Return (X, Y) of the center of cell containing provided text 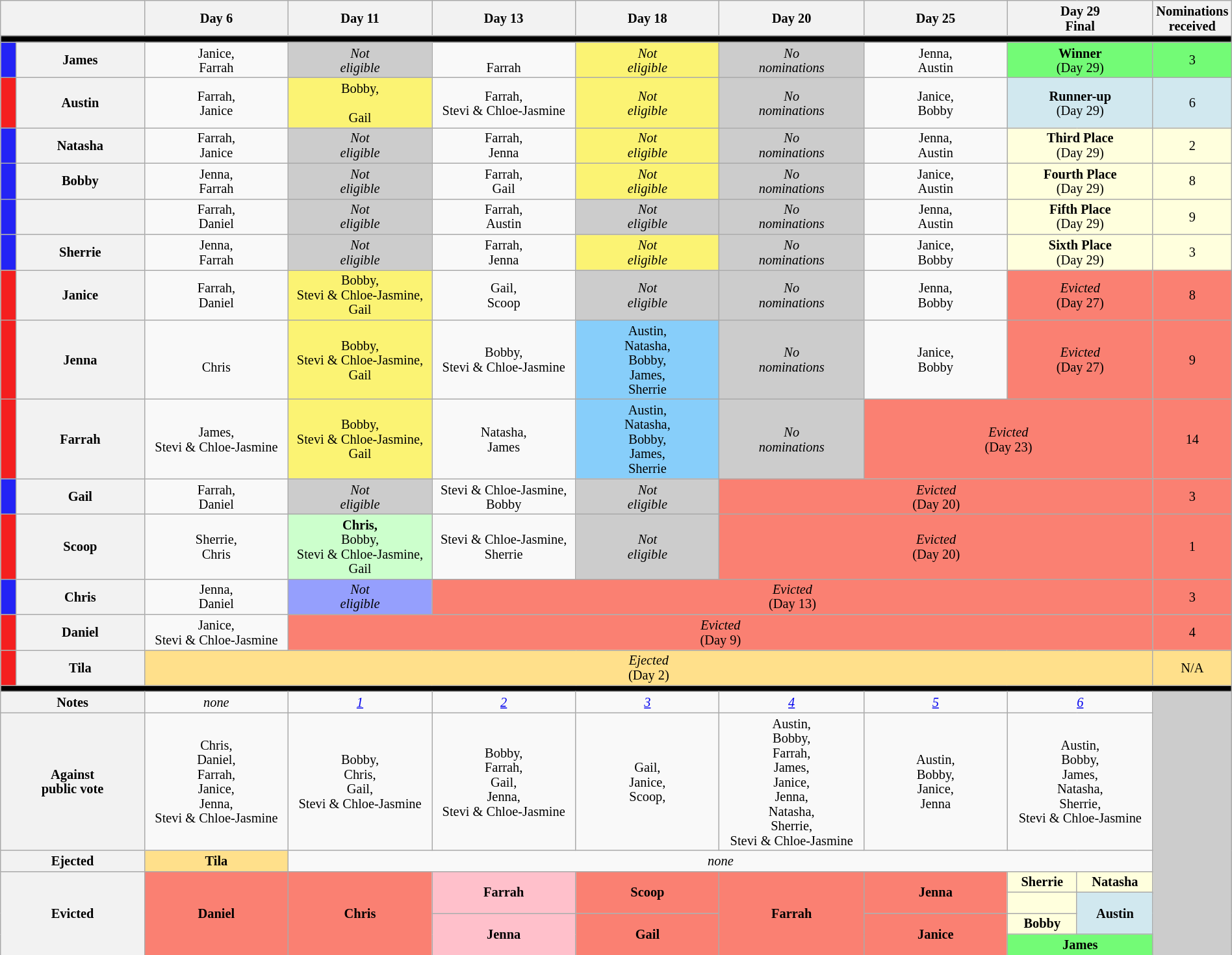
Natasha,James (504, 439)
Day 20 (791, 18)
Farrah,Gail (504, 181)
Day 25 (936, 18)
Fifth Place(Day 29) (1080, 217)
Janice,Austin (936, 181)
Againstpublic vote (73, 782)
Austin,Bobby,Farrah,James,Janice,Jenna,Natasha,Sherrie,Stevi & Chloe-Jasmine (791, 782)
Fourth Place(Day 29) (1080, 181)
Ejected (73, 861)
Evicted(Day 9) (720, 633)
Austin,Bobby,James,Natasha,Sherrie,Stevi & Chloe-Jasmine (1080, 782)
Farrah,Stevi & Chloe-Jasmine (504, 103)
Jenna,Bobby (936, 295)
Sixth Place(Day 29) (1080, 252)
Chris,Bobby,Stevi & Chloe-Jasmine,Gail (360, 546)
Stevi & Chloe-Jasmine,Sherrie (504, 546)
Bobby,Farrah,Gail,Jenna,Stevi & Chloe-Jasmine (504, 782)
Jenna,Daniel (216, 596)
Sherrie,Chris (216, 546)
Day 18 (647, 18)
Evicted(Day 13) (793, 596)
N/A (1192, 668)
Austin,Bobby,Janice,Jenna (936, 782)
Farrah,Austin (504, 217)
Bobby,Gail (360, 103)
Evicted (73, 913)
Nominationsreceived (1192, 18)
Chris,Daniel,Farrah,Janice,Jenna,Stevi & Chloe-Jasmine (216, 782)
5 (936, 702)
Stevi & Chloe-Jasmine,Bobby (504, 496)
Janice,Stevi & Chloe-Jasmine (216, 633)
Day 11 (360, 18)
Day 29Final (1080, 18)
Day 13 (504, 18)
Winner(Day 29) (1080, 60)
Janice,Farrah (216, 60)
Ejected(Day 2) (648, 668)
Evicted(Day 23) (1008, 439)
Day 6 (216, 18)
14 (1192, 439)
Bobby,Chris,Gail,Stevi & Chloe-Jasmine (360, 782)
Notes (73, 702)
Runner-up(Day 29) (1080, 103)
James,Stevi & Chloe-Jasmine (216, 439)
Bobby,Stevi & Chloe-Jasmine (504, 359)
Third Place(Day 29) (1080, 146)
Gail,Scoop (504, 295)
Gail,Janice,Scoop, (647, 782)
